Scan for the cell matching the given text and deliver its (X, Y) coordinate at center. 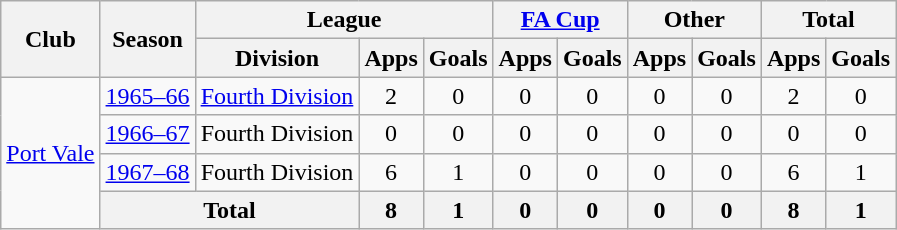
Club (50, 39)
Season (148, 39)
1965–66 (148, 96)
1967–68 (148, 172)
1966–67 (148, 134)
Other (694, 20)
FA Cup (560, 20)
League (344, 20)
Division (277, 58)
Port Vale (50, 153)
